Search for the cell housing the specified text and yield its [X, Y] center coordinate. 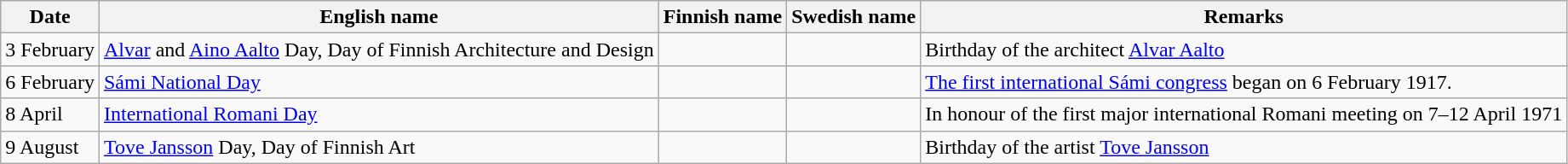
9 August [50, 147]
Swedish name [853, 17]
Alvar and Aino Aalto Day, Day of Finnish Architecture and Design [378, 50]
8 April [50, 114]
3 February [50, 50]
Date [50, 17]
Birthday of the architect Alvar Aalto [1243, 50]
Remarks [1243, 17]
The first international Sámi congress began on 6 February 1917. [1243, 82]
Birthday of the artist Tove Jansson [1243, 147]
In honour of the first major international Romani meeting on 7–12 April 1971 [1243, 114]
6 February [50, 82]
Finnish name [722, 17]
International Romani Day [378, 114]
Tove Jansson Day, Day of Finnish Art [378, 147]
English name [378, 17]
Sámi National Day [378, 82]
